Search for the cell housing the specified text and yield its [x, y] center coordinate. 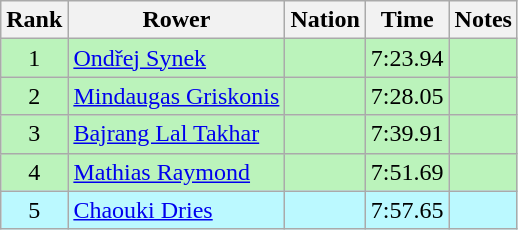
4 [34, 172]
3 [34, 134]
Ondřej Synek [176, 58]
Nation [325, 20]
Time [407, 20]
7:57.65 [407, 210]
7:28.05 [407, 96]
Mathias Raymond [176, 172]
1 [34, 58]
5 [34, 210]
Notes [483, 20]
Chaouki Dries [176, 210]
Rower [176, 20]
7:39.91 [407, 134]
Bajrang Lal Takhar [176, 134]
Rank [34, 20]
2 [34, 96]
7:23.94 [407, 58]
Mindaugas Griskonis [176, 96]
7:51.69 [407, 172]
